Search for the cell housing the specified text and yield its (x, y) center coordinate. 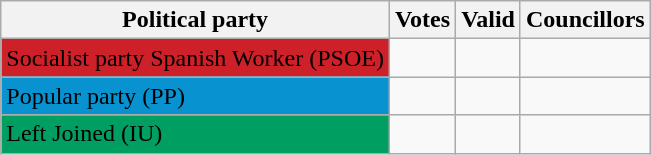
Political party (196, 20)
Left Joined (IU) (196, 134)
Popular party (PP) (196, 96)
Votes (422, 20)
Councillors (585, 20)
Socialist party Spanish Worker (PSOE) (196, 58)
Valid (488, 20)
